Scan for the cell matching the given text and deliver its [X, Y] coordinate at center. 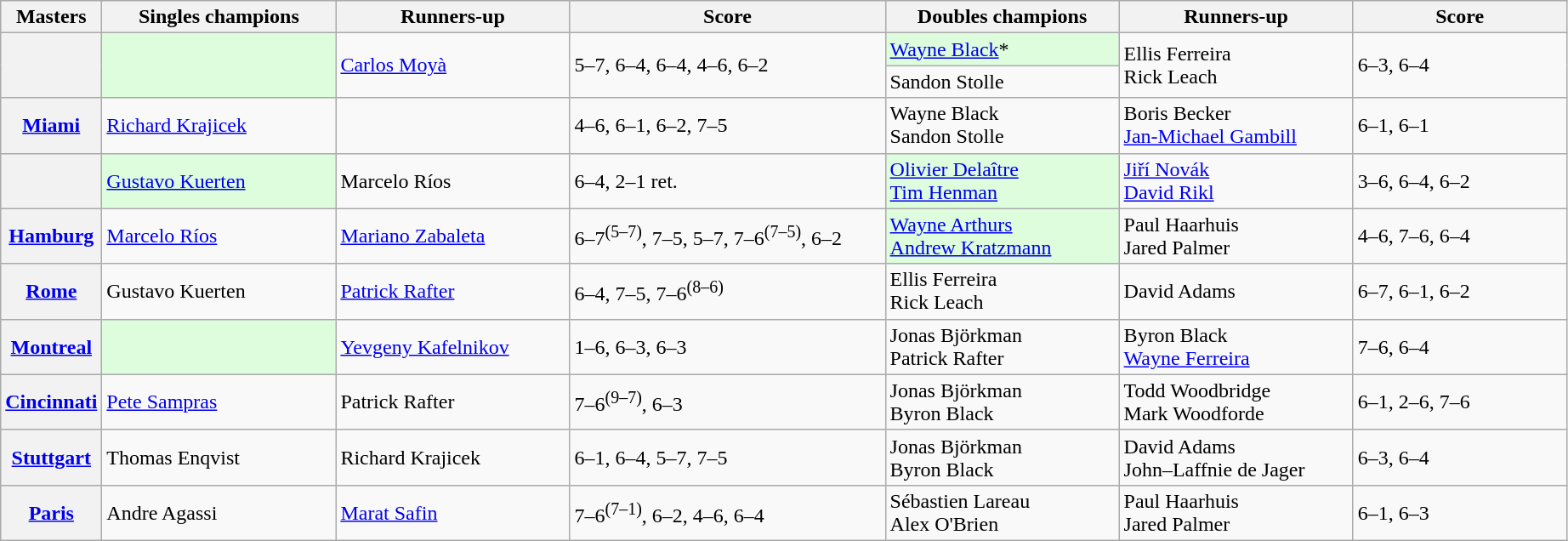
Hamburg [51, 236]
Carlos Moyà [452, 65]
Montreal [51, 347]
Miami [51, 126]
6–1, 6–4, 5–7, 7–5 [728, 458]
7–6(7–1), 6–2, 4–6, 6–4 [728, 512]
Boris Becker Jan-Michael Gambill [1236, 126]
6–7(5–7), 7–5, 5–7, 7–6(7–5), 6–2 [728, 236]
Jonas Björkman Patrick Rafter [1002, 347]
Sébastien Lareau Alex O'Brien [1002, 512]
Wayne Black* [1002, 49]
Masters [51, 17]
Cincinnati [51, 401]
6–1, 6–3 [1459, 512]
David Adams John–Laffnie de Jager [1236, 458]
6–4, 2–1 ret. [728, 180]
Thomas Enqvist [219, 458]
3–6, 6–4, 6–2 [1459, 180]
Doubles champions [1002, 17]
Jiří Novák David Rikl [1236, 180]
6–7, 6–1, 6–2 [1459, 291]
5–7, 6–4, 6–4, 4–6, 6–2 [728, 65]
Rome [51, 291]
Olivier Delaître Tim Henman [1002, 180]
Todd Woodbridge Mark Woodforde [1236, 401]
4–6, 6–1, 6–2, 7–5 [728, 126]
6–4, 7–5, 7–6(8–6) [728, 291]
Sandon Stolle [1002, 82]
Wayne Black Sandon Stolle [1002, 126]
7–6, 6–4 [1459, 347]
Singles champions [219, 17]
Byron Black Wayne Ferreira [1236, 347]
Marat Safin [452, 512]
David Adams [1236, 291]
Wayne Arthurs Andrew Kratzmann [1002, 236]
7–6(9–7), 6–3 [728, 401]
Mariano Zabaleta [452, 236]
6–1, 6–1 [1459, 126]
1–6, 6–3, 6–3 [728, 347]
4–6, 7–6, 6–4 [1459, 236]
Pete Sampras [219, 401]
Stuttgart [51, 458]
Yevgeny Kafelnikov [452, 347]
Andre Agassi [219, 512]
6–1, 2–6, 7–6 [1459, 401]
Paris [51, 512]
